Search for the cell housing the specified text and yield its [x, y] center coordinate. 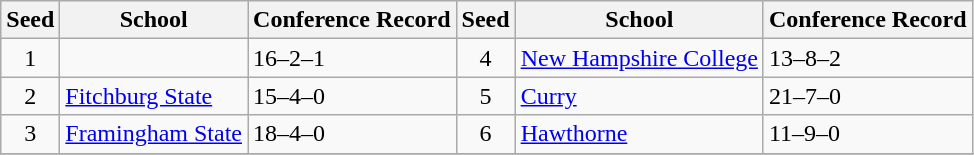
1 [30, 58]
16–2–1 [352, 58]
21–7–0 [868, 96]
3 [30, 134]
New Hampshire College [639, 58]
Curry [639, 96]
4 [486, 58]
15–4–0 [352, 96]
18–4–0 [352, 134]
Fitchburg State [154, 96]
6 [486, 134]
Hawthorne [639, 134]
11–9–0 [868, 134]
Framingham State [154, 134]
2 [30, 96]
5 [486, 96]
13–8–2 [868, 58]
